Capture the cell that displays the provided text and extract its [x, y] central coordinate. 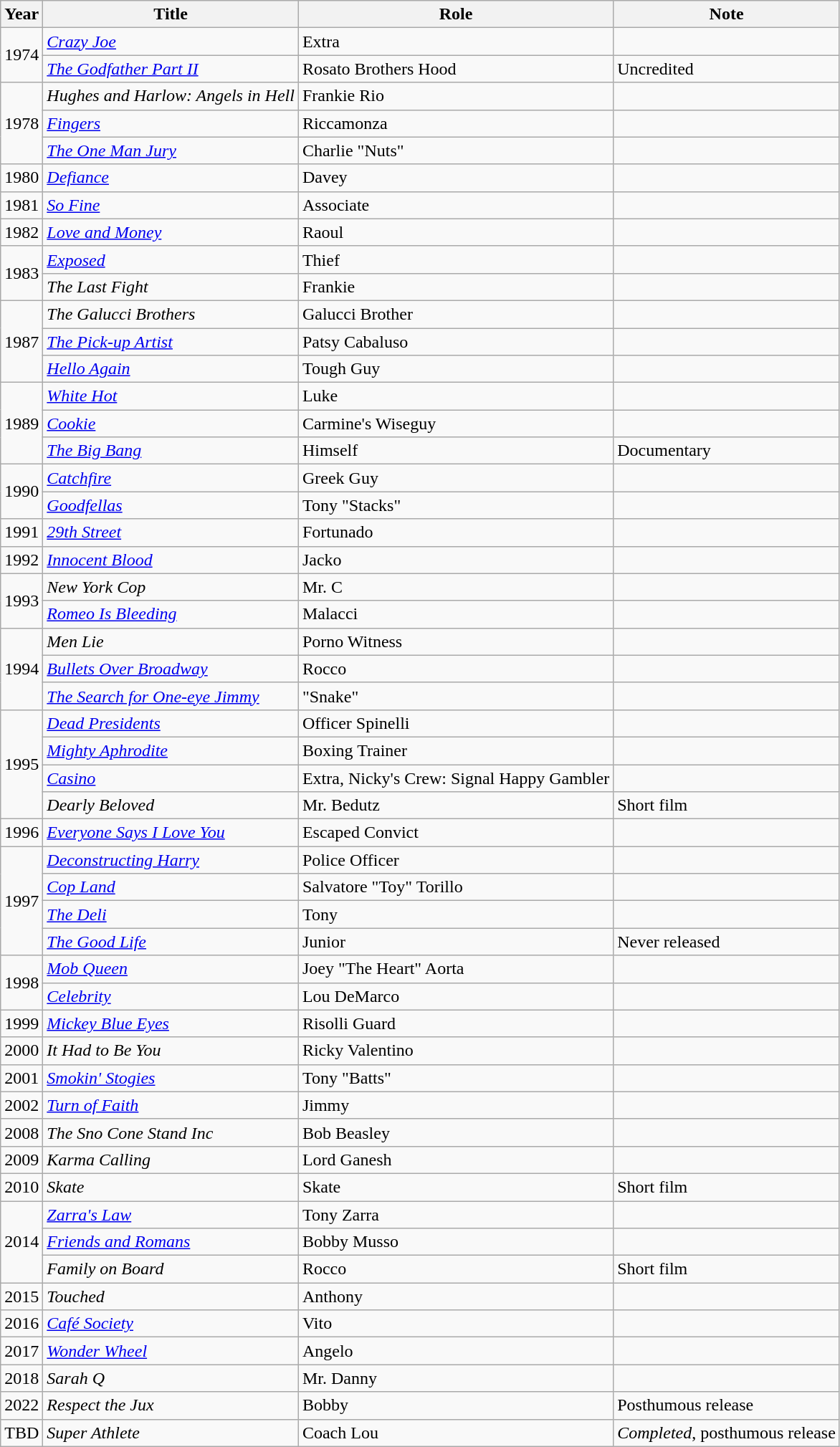
Junior [456, 942]
New York Cop [171, 587]
It Had to Be You [171, 1051]
Tony Zarra [456, 1215]
Casino [171, 778]
Innocent Blood [171, 560]
Catchfire [171, 478]
1982 [22, 232]
Respect the Jux [171, 1405]
1995 [22, 764]
The Search for One-eye Jimmy [171, 696]
Wonder Wheel [171, 1351]
2014 [22, 1242]
Touched [171, 1296]
Charlie "Nuts" [456, 151]
Goodfellas [171, 505]
Angelo [456, 1351]
Rosato Brothers Hood [456, 69]
Mr. Bedutz [456, 806]
29th Street [171, 533]
TBD [22, 1433]
2001 [22, 1078]
So Fine [171, 205]
1996 [22, 833]
Cookie [171, 424]
Associate [456, 205]
Posthumous release [727, 1405]
Bob Beasley [456, 1132]
Dearly Beloved [171, 806]
Frankie [456, 287]
Bobby [456, 1405]
White Hot [171, 396]
1978 [22, 123]
Turn of Faith [171, 1105]
Fortunado [456, 533]
The Last Fight [171, 287]
Uncredited [727, 69]
Anthony [456, 1296]
Boxing Trainer [456, 750]
Everyone Says I Love You [171, 833]
Risolli Guard [456, 1023]
Tony "Batts" [456, 1078]
The Godfather Part II [171, 69]
Police Officer [456, 860]
Dead Presidents [171, 723]
1992 [22, 560]
Never released [727, 942]
Friends and Romans [171, 1242]
2000 [22, 1051]
1997 [22, 901]
1991 [22, 533]
The Good Life [171, 942]
Salvatore "Toy" Torillo [456, 887]
Extra [456, 42]
Mighty Aphrodite [171, 750]
1999 [22, 1023]
Mickey Blue Eyes [171, 1023]
Fingers [171, 123]
Luke [456, 396]
Super Athlete [171, 1433]
The Deli [171, 914]
Title [171, 14]
Mob Queen [171, 969]
Frankie Rio [456, 96]
Completed, posthumous release [727, 1433]
2022 [22, 1405]
Raoul [456, 232]
1981 [22, 205]
Zarra's Law [171, 1215]
Riccamonza [456, 123]
2017 [22, 1351]
Porno Witness [456, 641]
Note [727, 14]
1983 [22, 273]
2016 [22, 1324]
Mr. C [456, 587]
Cop Land [171, 887]
The Sno Cone Stand Inc [171, 1132]
1974 [22, 55]
Café Society [171, 1324]
1994 [22, 669]
Hello Again [171, 369]
The Big Bang [171, 451]
Love and Money [171, 232]
Tough Guy [456, 369]
Men Lie [171, 641]
Deconstructing Harry [171, 860]
Extra, Nicky's Crew: Signal Happy Gambler [456, 778]
Himself [456, 451]
Tony "Stacks" [456, 505]
Officer Spinelli [456, 723]
Davey [456, 178]
1980 [22, 178]
Smokin' Stogies [171, 1078]
Vito [456, 1324]
2010 [22, 1187]
Hughes and Harlow: Angels in Hell [171, 96]
Sarah Q [171, 1378]
Lord Ganesh [456, 1160]
Celebrity [171, 996]
1990 [22, 492]
Year [22, 14]
Exposed [171, 259]
Role [456, 14]
Joey "The Heart" Aorta [456, 969]
Jacko [456, 560]
Galucci Brother [456, 314]
Thief [456, 259]
The One Man Jury [171, 151]
2018 [22, 1378]
1998 [22, 983]
2009 [22, 1160]
Bobby Musso [456, 1242]
1989 [22, 424]
Coach Lou [456, 1433]
Escaped Convict [456, 833]
The Galucci Brothers [171, 314]
Crazy Joe [171, 42]
Bullets Over Broadway [171, 669]
Jimmy [456, 1105]
Patsy Cabaluso [456, 342]
2008 [22, 1132]
Greek Guy [456, 478]
Defiance [171, 178]
Lou DeMarco [456, 996]
Family on Board [171, 1269]
2002 [22, 1105]
Karma Calling [171, 1160]
Tony [456, 914]
2015 [22, 1296]
"Snake" [456, 696]
1993 [22, 601]
Documentary [727, 451]
Malacci [456, 614]
Mr. Danny [456, 1378]
1987 [22, 341]
The Pick-up Artist [171, 342]
Carmine's Wiseguy [456, 424]
Ricky Valentino [456, 1051]
Romeo Is Bleeding [171, 614]
